Detect which cell encompasses the target text, then output its [X, Y] center coordinate. 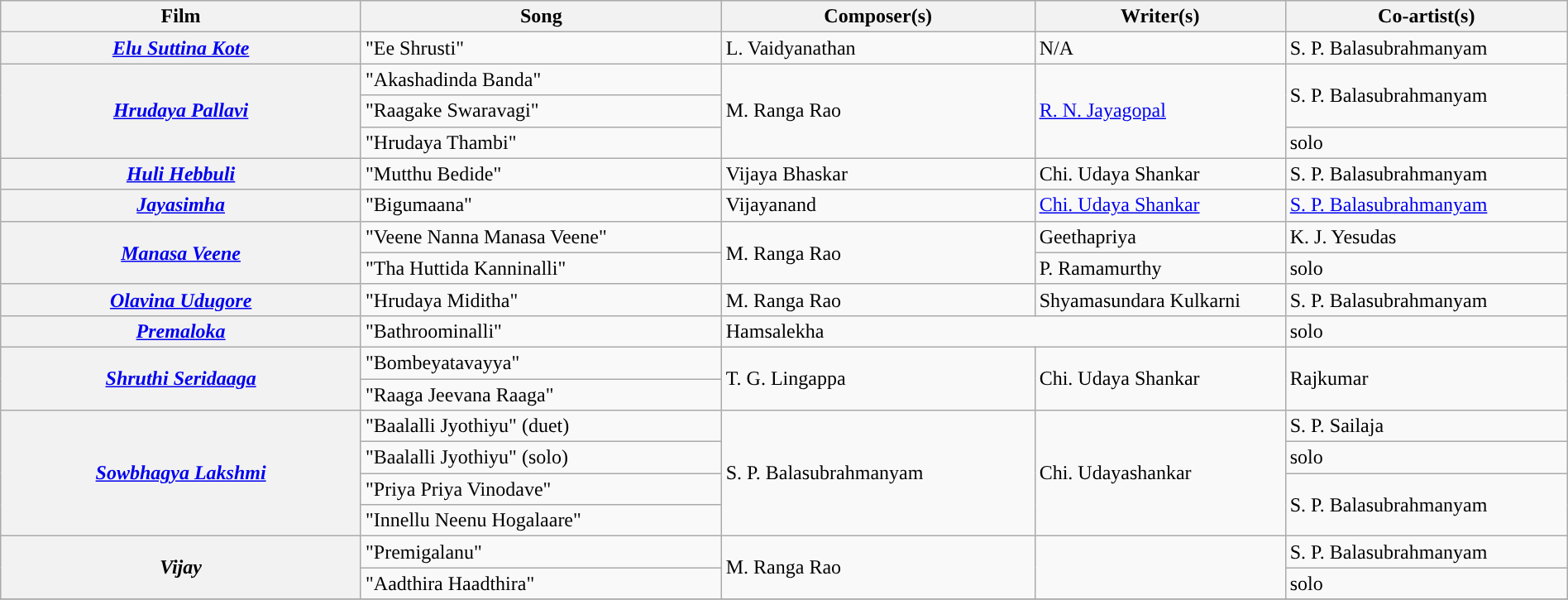
Chi. Udayashankar [1159, 473]
"Hrudaya Miditha" [541, 300]
Elu Suttina Kote [181, 48]
"Priya Priya Vinodave" [541, 489]
Rajkumar [1426, 378]
Hamsalekha [1003, 331]
R. N. Jayagopal [1159, 111]
Co-artist(s) [1426, 17]
L. Vaidyanathan [878, 48]
N/A [1159, 48]
"Hrudaya Thambi" [541, 142]
Premaloka [181, 331]
Shruthi Seridaaga [181, 378]
Geethapriya [1159, 237]
Writer(s) [1159, 17]
Olavina Udugore [181, 300]
Jayasimha [181, 205]
Sowbhagya Lakshmi [181, 473]
"Baalalli Jyothiyu" (solo) [541, 458]
S. P. Sailaja [1426, 426]
T. G. Lingappa [878, 378]
"Akashadinda Banda" [541, 79]
K. J. Yesudas [1426, 237]
"Bathroominalli" [541, 331]
Vijaya Bhaskar [878, 174]
"Ee Shrusti" [541, 48]
P. Ramamurthy [1159, 268]
"Mutthu Bedide" [541, 174]
"Premigalanu" [541, 552]
"Baalalli Jyothiyu" (duet) [541, 426]
"Veene Nanna Manasa Veene" [541, 237]
Shyamasundara Kulkarni [1159, 300]
Huli Hebbuli [181, 174]
Vijayanand [878, 205]
"Tha Huttida Kanninalli" [541, 268]
"Raagake Swaravagi" [541, 111]
"Innellu Neenu Hogalaare" [541, 521]
Hrudaya Pallavi [181, 111]
Film [181, 17]
Composer(s) [878, 17]
"Bombeyatavayya" [541, 362]
"Aadthira Haadthira" [541, 583]
Manasa Veene [181, 252]
Vijay [181, 568]
"Bigumaana" [541, 205]
Song [541, 17]
"Raaga Jeevana Raaga" [541, 395]
